Return the [X, Y] coordinate for the center point of the cell that contains the specified text.  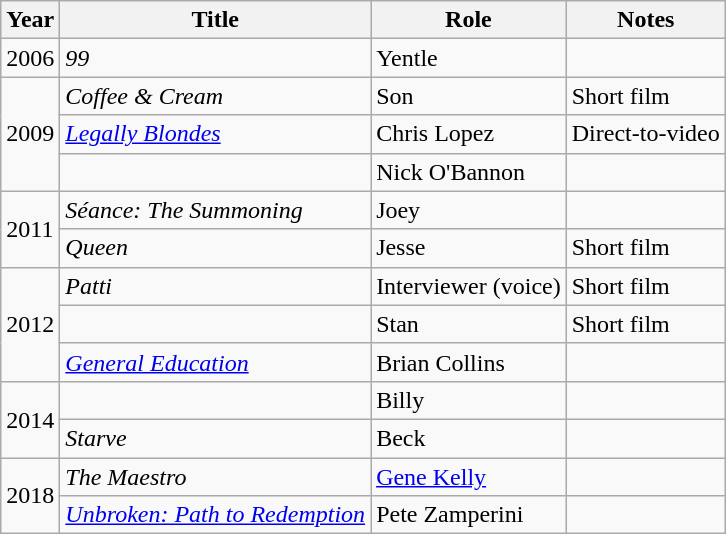
2009 [30, 134]
Séance: The Summoning [216, 210]
Brian Collins [469, 362]
2018 [30, 496]
Nick O'Bannon [469, 172]
The Maestro [216, 477]
Unbroken: Path to Redemption [216, 515]
Beck [469, 438]
Legally Blondes [216, 134]
Yentle [469, 58]
Chris Lopez [469, 134]
Patti [216, 286]
Pete Zamperini [469, 515]
Gene Kelly [469, 477]
Role [469, 20]
2011 [30, 229]
Year [30, 20]
Direct-to-video [646, 134]
Joey [469, 210]
Queen [216, 248]
99 [216, 58]
Interviewer (voice) [469, 286]
Notes [646, 20]
2014 [30, 419]
Stan [469, 324]
Billy [469, 400]
Son [469, 96]
Title [216, 20]
Coffee & Cream [216, 96]
2012 [30, 324]
General Education [216, 362]
2006 [30, 58]
Jesse [469, 248]
Starve [216, 438]
